Locate the cell with the specified text and output its (x, y) center coordinate. 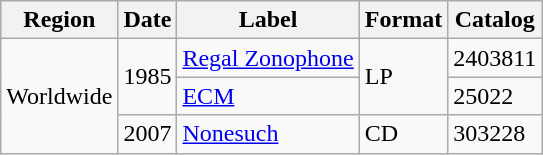
LP (403, 77)
CD (403, 134)
Regal Zonophone (268, 58)
Format (403, 20)
Worldwide (60, 96)
25022 (495, 96)
ECM (268, 96)
Date (148, 20)
Label (268, 20)
303228 (495, 134)
Region (60, 20)
1985 (148, 77)
Catalog (495, 20)
Nonesuch (268, 134)
2403811 (495, 58)
2007 (148, 134)
